For the text-containing cell, return its midpoint in (X, Y) coordinate format. 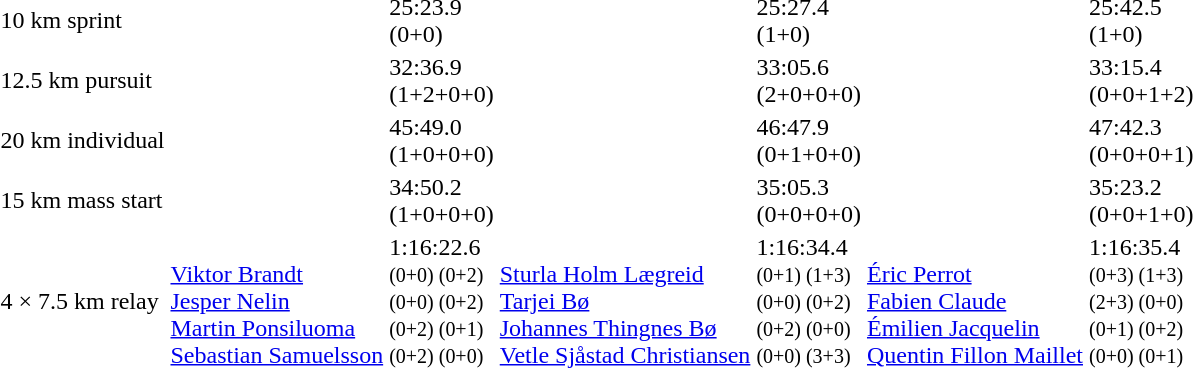
35:05.3(0+0+0+0) (809, 200)
46:47.9(0+1+0+0) (809, 140)
34:50.2(1+0+0+0) (442, 200)
32:36.9(1+2+0+0) (442, 80)
45:49.0(1+0+0+0) (442, 140)
33:05.6(2+0+0+0) (809, 80)
